Provide the [X, Y] coordinate of the cell's center where the given text is located.  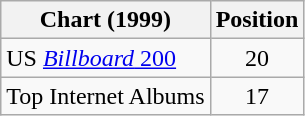
Chart (1999) [106, 20]
US Billboard 200 [106, 58]
Top Internet Albums [106, 96]
Position [257, 20]
20 [257, 58]
17 [257, 96]
